Capture the cell that displays the provided text and extract its [X, Y] central coordinate. 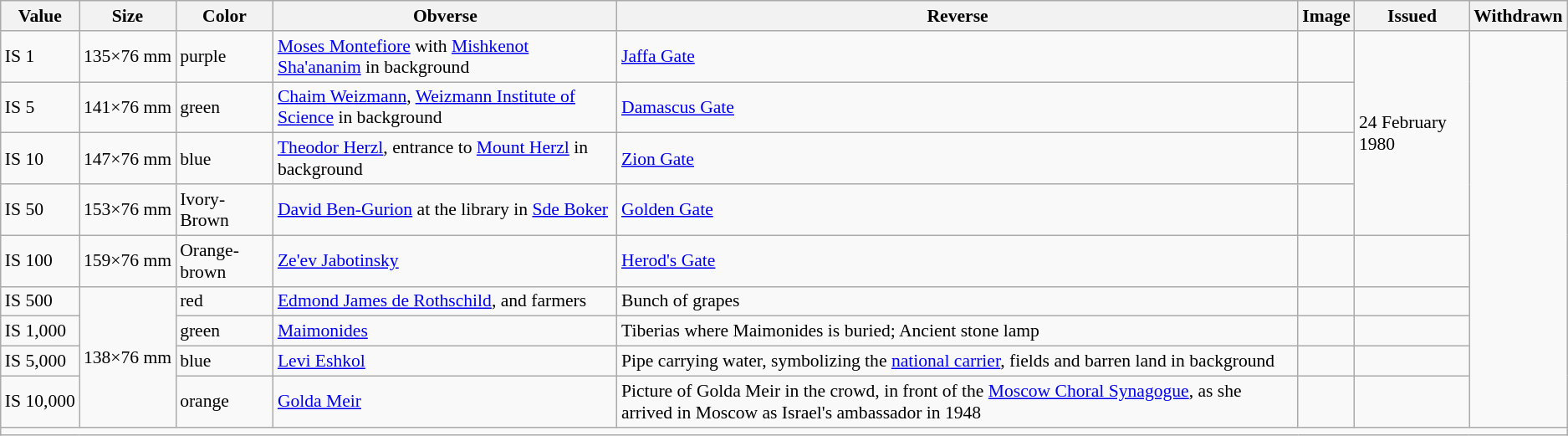
Withdrawn [1519, 16]
Reverse [958, 16]
IS 10,000 [40, 402]
135×76 mm [127, 57]
IS 1 [40, 57]
Ivory-Brown [224, 209]
Golden Gate [958, 209]
147×76 mm [127, 159]
153×76 mm [127, 209]
Orange-brown [224, 261]
Obverse [445, 16]
purple [224, 57]
159×76 mm [127, 261]
Chaim Weizmann, Weizmann Institute of Science in background [445, 107]
Levi Eshkol [445, 362]
Maimonides [445, 331]
Value [40, 16]
IS 100 [40, 261]
Tiberias where Maimonides is buried; Ancient stone lamp [958, 331]
IS 50 [40, 209]
Picture of Golda Meir in the crowd, in front of the Moscow Choral Synagogue, as she arrived in Moscow as Israel's ambassador in 1948 [958, 402]
Image [1326, 16]
Herod's Gate [958, 261]
IS 1,000 [40, 331]
IS 5 [40, 107]
Jaffa Gate [958, 57]
Golda Meir [445, 402]
Issued [1412, 16]
David Ben-Gurion at the library in Sde Boker [445, 209]
red [224, 301]
IS 5,000 [40, 362]
24 February 1980 [1412, 133]
Damascus Gate [958, 107]
Color [224, 16]
Pipe carrying water, symbolizing the national carrier, fields and barren land in background [958, 362]
orange [224, 402]
IS 10 [40, 159]
Zion Gate [958, 159]
141×76 mm [127, 107]
Theodor Herzl, entrance to Mount Herzl in background [445, 159]
Ze'ev Jabotinsky [445, 261]
Size [127, 16]
Moses Montefiore with Mishkenot Sha'ananim in background [445, 57]
138×76 mm [127, 356]
Edmond James de Rothschild, and farmers [445, 301]
Bunch of grapes [958, 301]
IS 500 [40, 301]
